Search for the cell housing the specified text and yield its (x, y) center coordinate. 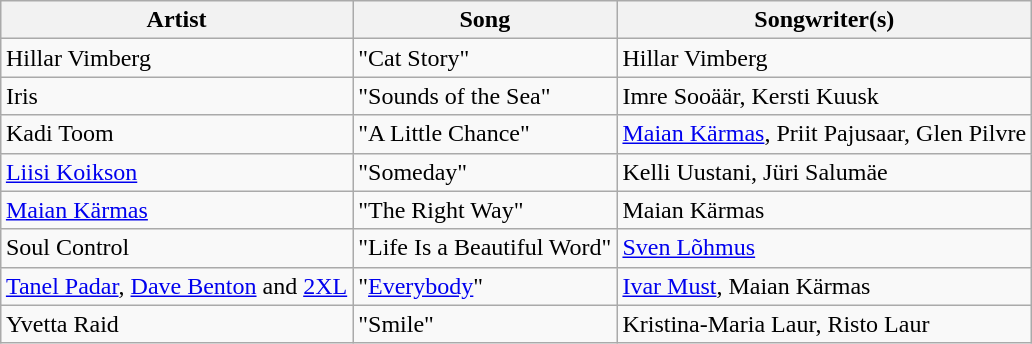
Song (485, 20)
"Someday" (485, 172)
Kadi Toom (176, 134)
"A Little Chance" (485, 134)
Iris (176, 96)
Tanel Padar, Dave Benton and 2XL (176, 286)
"Smile" (485, 324)
Soul Control (176, 248)
"Life Is a Beautiful Word" (485, 248)
"Sounds of the Sea" (485, 96)
Songwriter(s) (824, 20)
"Cat Story" (485, 58)
"Everybody" (485, 286)
Liisi Koikson (176, 172)
Imre Sooäär, Kersti Kuusk (824, 96)
Kelli Uustani, Jüri Salumäe (824, 172)
Kristina-Maria Laur, Risto Laur (824, 324)
Yvetta Raid (176, 324)
Maian Kärmas, Priit Pajusaar, Glen Pilvre (824, 134)
Artist (176, 20)
Sven Lõhmus (824, 248)
Ivar Must, Maian Kärmas (824, 286)
"The Right Way" (485, 210)
